Find where the given text appears and provide that cell's center as (X, Y) coordinate. 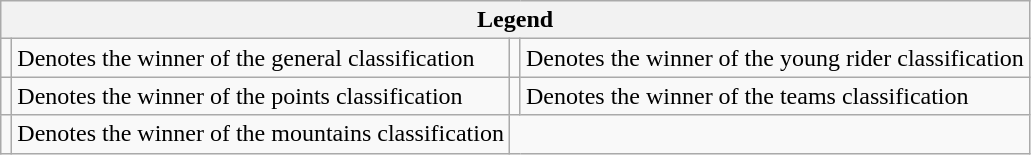
Denotes the winner of the points classification (261, 96)
Denotes the winner of the general classification (261, 58)
Legend (516, 20)
Denotes the winner of the young rider classification (774, 58)
Denotes the winner of the mountains classification (261, 134)
Denotes the winner of the teams classification (774, 96)
